Locate the cell with the specified text and output its (X, Y) center coordinate. 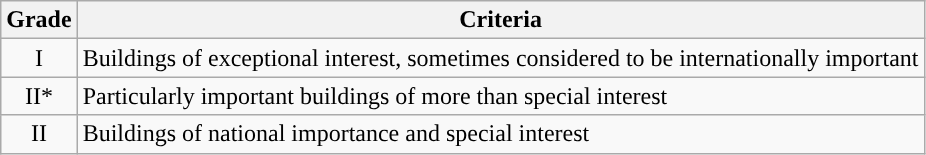
Criteria (500, 20)
II* (39, 96)
I (39, 58)
Buildings of national importance and special interest (500, 134)
II (39, 134)
Grade (39, 20)
Buildings of exceptional interest, sometimes considered to be internationally important (500, 58)
Particularly important buildings of more than special interest (500, 96)
